For the text-containing cell, return its midpoint in [x, y] coordinate format. 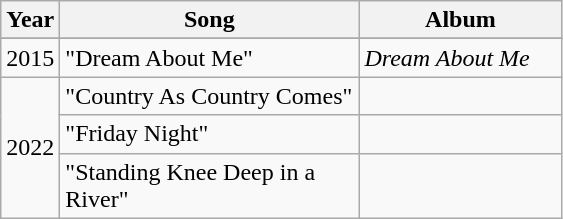
"Standing Knee Deep in a River" [210, 186]
Dream About Me [460, 58]
Song [210, 20]
"Country As Country Comes" [210, 96]
"Dream About Me" [210, 58]
Album [460, 20]
2015 [30, 58]
2022 [30, 148]
"Friday Night" [210, 134]
Year [30, 20]
